Return (X, Y) of the center of cell containing provided text 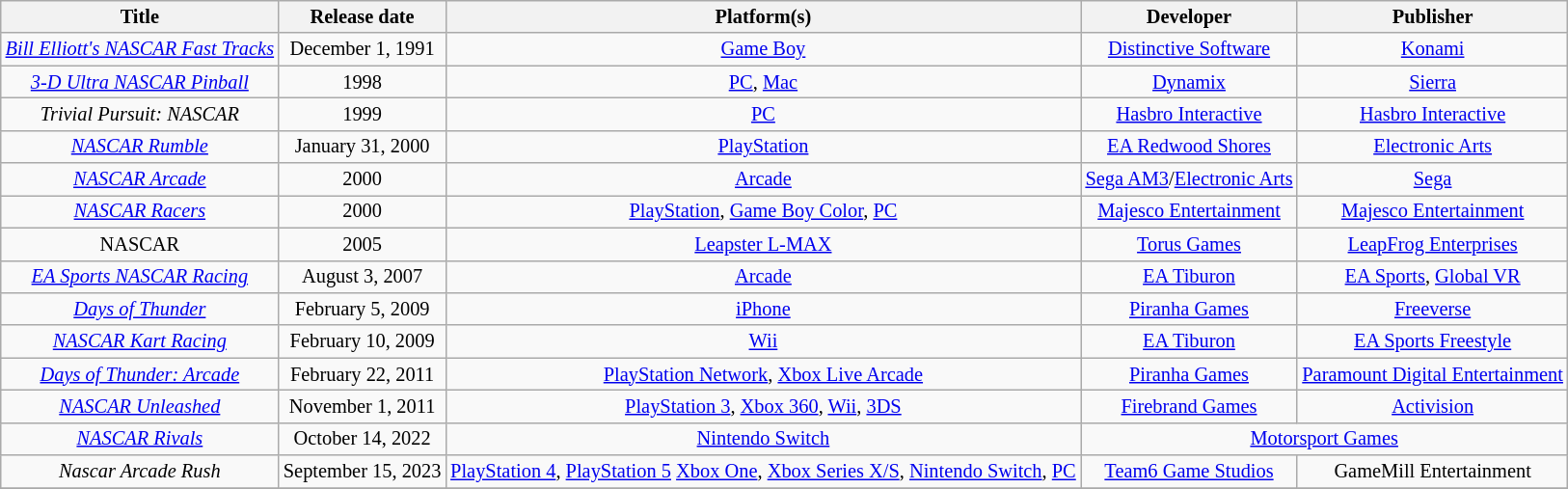
1998 (363, 82)
Electronic Arts (1432, 147)
Sega (1432, 179)
Konami (1432, 49)
Release date (363, 16)
Publisher (1432, 16)
NASCAR Racers (140, 211)
EA Sports NASCAR Racing (140, 277)
February 22, 2011 (363, 374)
Wii (763, 341)
Sega AM3/Electronic Arts (1190, 179)
Paramount Digital Entertainment (1432, 374)
October 14, 2022 (363, 439)
August 3, 2007 (363, 277)
Days of Thunder: Arcade (140, 374)
November 1, 2011 (363, 406)
2005 (363, 244)
iPhone (763, 309)
3-D Ultra NASCAR Pinball (140, 82)
September 15, 2023 (363, 472)
EA Sports, Global VR (1432, 277)
Days of Thunder (140, 309)
Platform(s) (763, 16)
Game Boy (763, 49)
PC (763, 114)
PC, Mac (763, 82)
NASCAR (140, 244)
NASCAR Arcade (140, 179)
Trivial Pursuit: NASCAR (140, 114)
NASCAR Rumble (140, 147)
Torus Games (1190, 244)
Dynamix (1190, 82)
Team6 Game Studios (1190, 472)
Activision (1432, 406)
Firebrand Games (1190, 406)
NASCAR Kart Racing (140, 341)
NASCAR Unleashed (140, 406)
February 10, 2009 (363, 341)
NASCAR Rivals (140, 439)
EA Sports Freestyle (1432, 341)
Sierra (1432, 82)
Developer (1190, 16)
PlayStation 3, Xbox 360, Wii, 3DS (763, 406)
Bill Elliott's NASCAR Fast Tracks (140, 49)
Nintendo Switch (763, 439)
Nascar Arcade Rush (140, 472)
Motorsport Games (1325, 439)
GameMill Entertainment (1432, 472)
February 5, 2009 (363, 309)
EA Redwood Shores (1190, 147)
January 31, 2000 (363, 147)
Title (140, 16)
PlayStation Network, Xbox Live Arcade (763, 374)
Freeverse (1432, 309)
LeapFrog Enterprises (1432, 244)
Leapster L-MAX (763, 244)
1999 (363, 114)
Distinctive Software (1190, 49)
PlayStation 4, PlayStation 5 Xbox One, Xbox Series X/S, Nintendo Switch, PC (763, 472)
PlayStation, Game Boy Color, PC (763, 211)
PlayStation (763, 147)
December 1, 1991 (363, 49)
